For the text-containing cell, return its midpoint in (x, y) coordinate format. 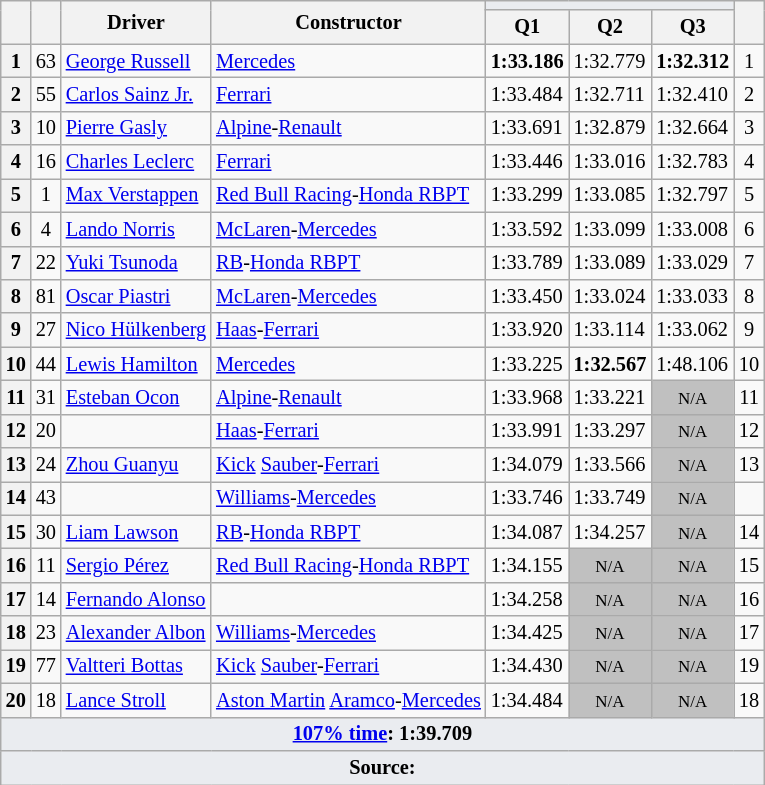
Lando Norris (136, 229)
1:33.749 (610, 498)
Source: (382, 767)
Q3 (692, 27)
Oscar Piastri (136, 296)
1:33.099 (610, 229)
31 (46, 397)
1:33.484 (528, 94)
Yuki Tsunoda (136, 263)
30 (46, 532)
Nico Hülkenberg (136, 330)
1:34.425 (528, 633)
1:34.430 (528, 666)
Constructor (348, 22)
Driver (136, 22)
Charles Leclerc (136, 162)
1:33.029 (692, 263)
1:32.879 (610, 128)
Alexander Albon (136, 633)
22 (46, 263)
1:33.920 (528, 330)
Liam Lawson (136, 532)
1:32.410 (692, 94)
43 (46, 498)
1:33.114 (610, 330)
1:33.062 (692, 330)
1:33.968 (528, 397)
1:33.450 (528, 296)
Lance Stroll (136, 700)
Aston Martin Aramco-Mercedes (348, 700)
44 (46, 364)
George Russell (136, 61)
1:34.087 (528, 532)
81 (46, 296)
1:32.779 (610, 61)
55 (46, 94)
1:33.225 (528, 364)
1:34.257 (610, 532)
1:33.746 (528, 498)
1:34.258 (528, 599)
Esteban Ocon (136, 397)
1:33.691 (528, 128)
1:33.024 (610, 296)
1:33.089 (610, 263)
Max Verstappen (136, 195)
1:32.312 (692, 61)
1:32.711 (610, 94)
1:32.567 (610, 364)
24 (46, 465)
1:33.299 (528, 195)
1:33.221 (610, 397)
1:33.033 (692, 296)
Q2 (610, 27)
1:48.106 (692, 364)
Pierre Gasly (136, 128)
1:34.484 (528, 700)
1:33.008 (692, 229)
1:33.297 (610, 431)
63 (46, 61)
1:33.186 (528, 61)
1:33.789 (528, 263)
Valtteri Bottas (136, 666)
1:32.664 (692, 128)
Zhou Guanyu (136, 465)
1:33.085 (610, 195)
Q1 (528, 27)
1:32.797 (692, 195)
1:32.783 (692, 162)
Carlos Sainz Jr. (136, 94)
23 (46, 633)
1:33.991 (528, 431)
Sergio Pérez (136, 565)
1:33.566 (610, 465)
Fernando Alonso (136, 599)
1:33.446 (528, 162)
107% time: 1:39.709 (382, 734)
1:34.155 (528, 565)
1:33.592 (528, 229)
27 (46, 330)
Lewis Hamilton (136, 364)
1:33.016 (610, 162)
77 (46, 666)
1:34.079 (528, 465)
